Identify which cell holds the provided text, then report its [X, Y] central coordinate. 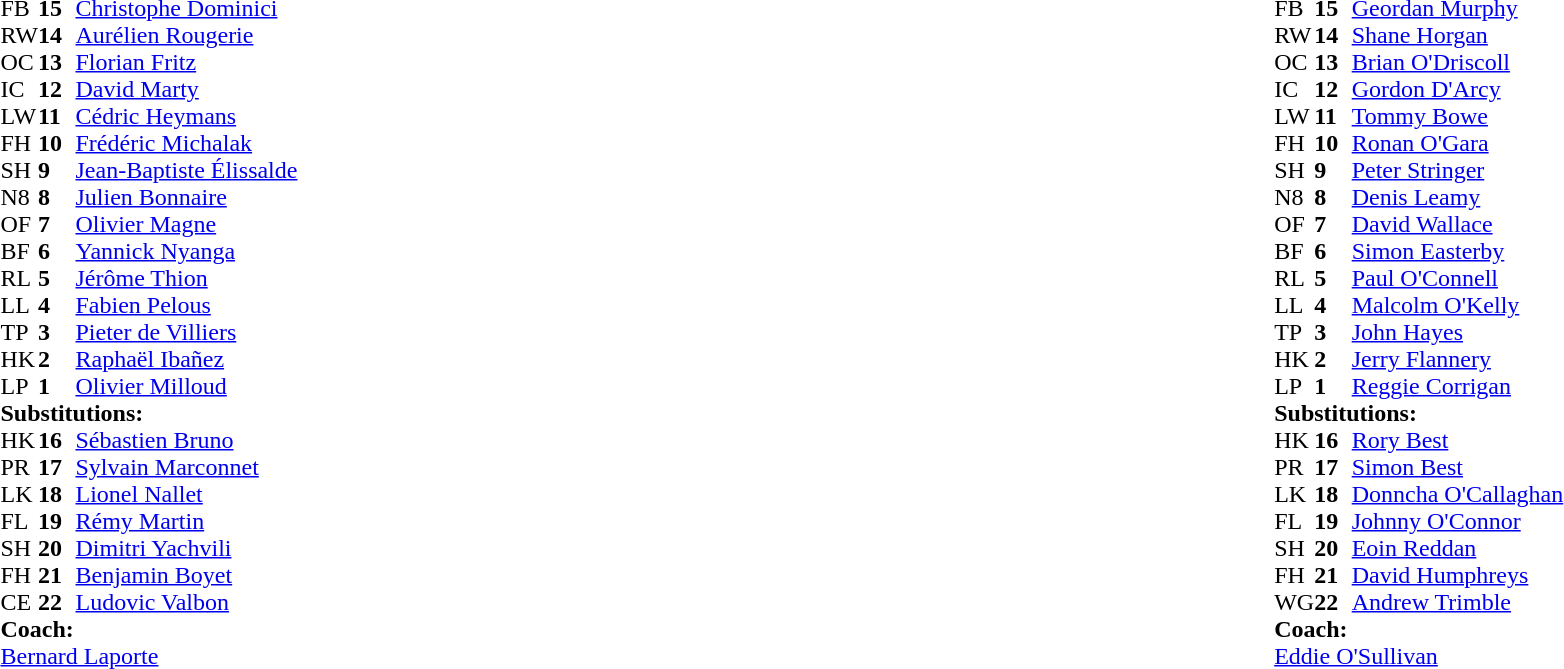
John Hayes [1458, 332]
Johnny O'Connor [1458, 522]
Frédéric Michalak [187, 144]
Brian O'Driscoll [1458, 62]
Shane Horgan [1458, 36]
Olivier Magne [187, 224]
Peter Stringer [1458, 170]
Andrew Trimble [1458, 602]
Eddie O'Sullivan [1418, 656]
Donncha O'Callaghan [1458, 494]
Bernard Laporte [148, 656]
Jean-Baptiste Élissalde [187, 170]
Pieter de Villiers [187, 332]
Julien Bonnaire [187, 198]
Benjamin Boyet [187, 576]
Sylvain Marconnet [187, 468]
Malcolm O'Kelly [1458, 306]
Florian Fritz [187, 62]
Gordon D'Arcy [1458, 90]
Yannick Nyanga [187, 252]
Simon Easterby [1458, 252]
Raphaël Ibañez [187, 360]
Eoin Reddan [1458, 548]
Lionel Nallet [187, 494]
WG [1294, 602]
David Wallace [1458, 224]
Tommy Bowe [1458, 116]
David Marty [187, 90]
Rémy Martin [187, 522]
Cédric Heymans [187, 116]
Aurélien Rougerie [187, 36]
Fabien Pelous [187, 306]
Jérôme Thion [187, 278]
CE [19, 602]
Jerry Flannery [1458, 360]
Reggie Corrigan [1458, 386]
Ronan O'Gara [1458, 144]
Sébastien Bruno [187, 440]
Paul O'Connell [1458, 278]
Denis Leamy [1458, 198]
Olivier Milloud [187, 386]
Dimitri Yachvili [187, 548]
Ludovic Valbon [187, 602]
David Humphreys [1458, 576]
Rory Best [1458, 440]
Simon Best [1458, 468]
